Output the (x, y) coordinate of the center of the cell containing the given text.  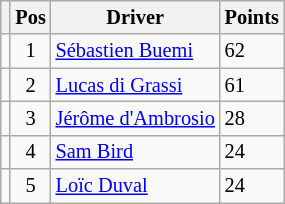
61 (252, 85)
Jérôme d'Ambrosio (136, 118)
Lucas di Grassi (136, 85)
Pos (30, 17)
Sam Bird (136, 152)
4 (30, 152)
62 (252, 51)
1 (30, 51)
28 (252, 118)
Loïc Duval (136, 186)
Sébastien Buemi (136, 51)
2 (30, 85)
3 (30, 118)
Driver (136, 17)
Points (252, 17)
5 (30, 186)
